Scan for the cell matching the given text and deliver its (x, y) coordinate at center. 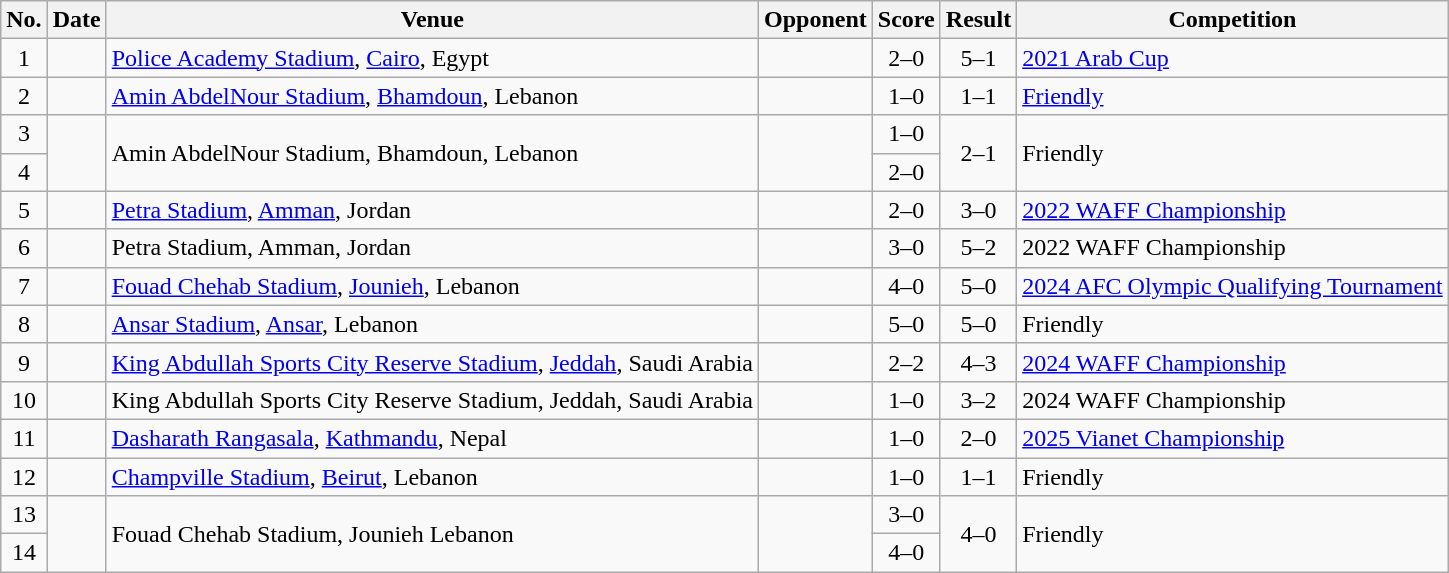
Score (906, 20)
7 (24, 286)
Champville Stadium, Beirut, Lebanon (432, 477)
2–1 (978, 153)
Fouad Chehab Stadium, Jounieh Lebanon (432, 534)
2021 Arab Cup (1233, 58)
3–2 (978, 400)
9 (24, 362)
2–2 (906, 362)
1 (24, 58)
3 (24, 134)
11 (24, 438)
10 (24, 400)
2024 AFC Olympic Qualifying Tournament (1233, 286)
12 (24, 477)
2 (24, 96)
14 (24, 553)
13 (24, 515)
Opponent (816, 20)
Ansar Stadium, Ansar, Lebanon (432, 324)
4 (24, 172)
Dasharath Rangasala, Kathmandu, Nepal (432, 438)
5–1 (978, 58)
4–3 (978, 362)
5–2 (978, 248)
6 (24, 248)
5 (24, 210)
2025 Vianet Championship (1233, 438)
8 (24, 324)
Competition (1233, 20)
Result (978, 20)
Venue (432, 20)
No. (24, 20)
Police Academy Stadium, Cairo, Egypt (432, 58)
Date (76, 20)
Fouad Chehab Stadium, Jounieh, Lebanon (432, 286)
